Return (x, y) of the center of cell containing provided text 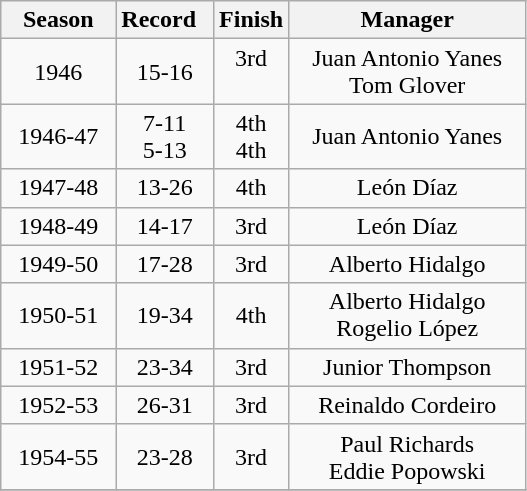
4th4th (252, 136)
1954-55 (58, 456)
1951-52 (58, 367)
17-28 (165, 264)
1952-53 (58, 405)
23-28 (165, 456)
1947-48 (58, 188)
23-34 (165, 367)
1946-47 (58, 136)
14-17 (165, 226)
1948-49 (58, 226)
Juan Antonio YanesTom Glover (408, 72)
Manager (408, 20)
Record (165, 20)
Paul RichardsEddie Popowski (408, 456)
1949-50 (58, 264)
7-11 5-13 (165, 136)
Finish (252, 20)
Alberto Hidalgo (408, 264)
Junior Thompson (408, 367)
1946 (58, 72)
26-31 (165, 405)
Juan Antonio Yanes (408, 136)
19-34 (165, 316)
1950-51 (58, 316)
Alberto HidalgoRogelio López (408, 316)
15-16 (165, 72)
13-26 (165, 188)
Reinaldo Cordeiro (408, 405)
Season (58, 20)
